From the cell containing the given text, extract its center point as (x, y) coordinate. 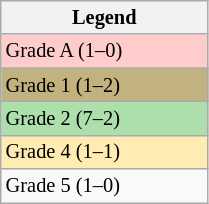
Legend (104, 17)
Grade A (1–0) (104, 51)
Grade 4 (1–1) (104, 152)
Grade 2 (7–2) (104, 118)
Grade 5 (1–0) (104, 186)
Grade 1 (1–2) (104, 85)
